Pinpoint the cell where the given text exists, returning its [x, y] midpoint coordinate. 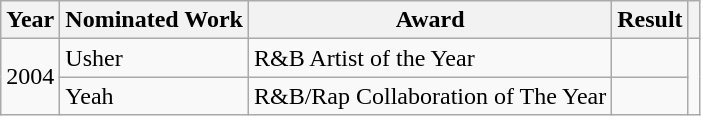
2004 [30, 77]
Yeah [154, 96]
Award [430, 20]
Year [30, 20]
Result [650, 20]
R&B Artist of the Year [430, 58]
Nominated Work [154, 20]
Usher [154, 58]
R&B/Rap Collaboration of The Year [430, 96]
